Pinpoint the cell where the given text exists, returning its (x, y) midpoint coordinate. 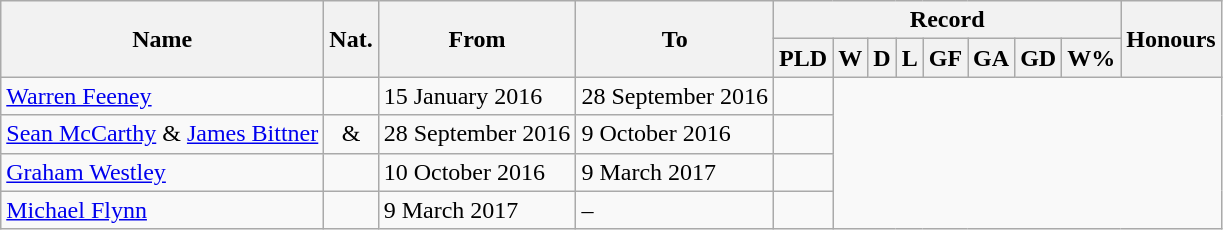
D (882, 58)
Warren Feeney (162, 96)
GA (992, 58)
From (477, 39)
& (351, 134)
Sean McCarthy & James Bittner (162, 134)
GD (1038, 58)
– (675, 210)
Name (162, 39)
9 October 2016 (675, 134)
W (850, 58)
To (675, 39)
10 October 2016 (477, 172)
PLD (804, 58)
15 January 2016 (477, 96)
GF (945, 58)
Honours (1171, 39)
W% (1092, 58)
Record (948, 20)
L (910, 58)
Graham Westley (162, 172)
Michael Flynn (162, 210)
Nat. (351, 39)
